Locate the cell with the specified text and output its [X, Y] center coordinate. 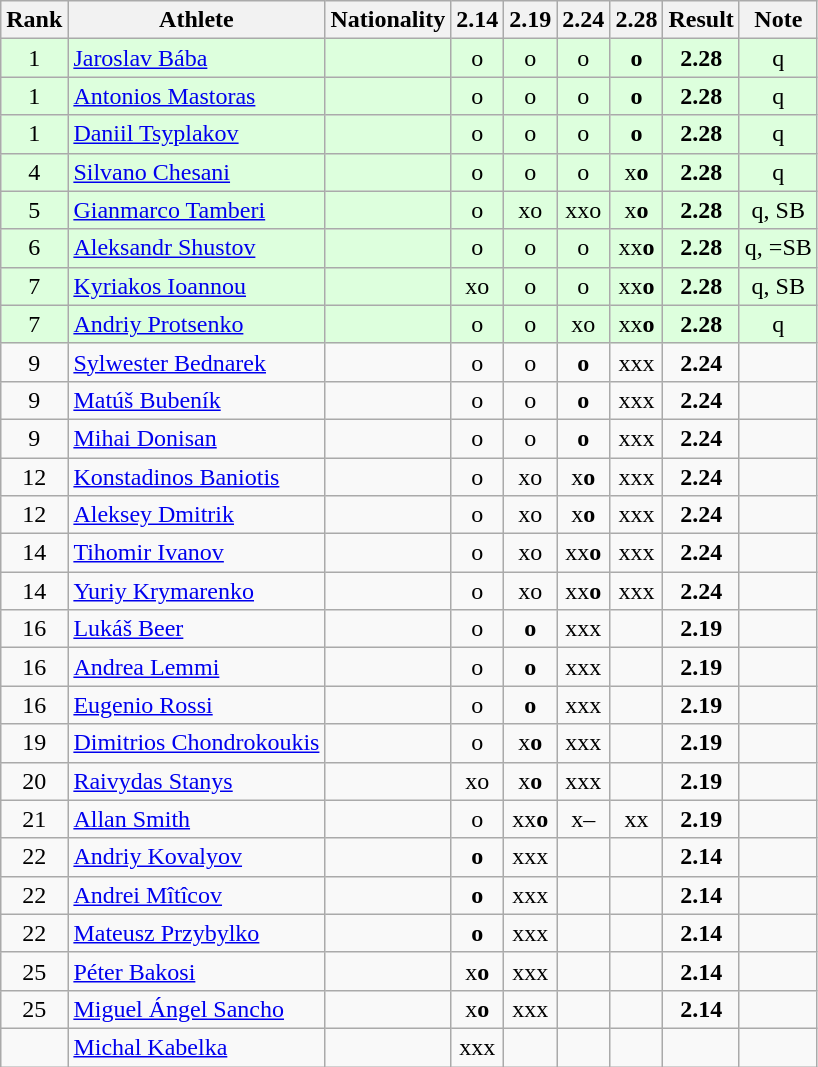
Konstadinos Baniotis [196, 477]
Michal Kabelka [196, 1047]
Mateusz Przybylko [196, 933]
Dimitrios Chondrokoukis [196, 743]
Allan Smith [196, 819]
x– [584, 819]
19 [34, 743]
Nationality [388, 20]
q, =SB [778, 248]
Jaroslav Bába [196, 58]
xx [636, 819]
Aleksandr Shustov [196, 248]
Aleksey Dmitrik [196, 515]
Andrea Lemmi [196, 667]
Gianmarco Tamberi [196, 210]
Matúš Bubeník [196, 400]
Tihomir Ivanov [196, 553]
Silvano Chesani [196, 172]
Athlete [196, 20]
21 [34, 819]
Mihai Donisan [196, 438]
Result [701, 20]
20 [34, 781]
Kyriakos Ioannou [196, 286]
Andriy Kovalyov [196, 857]
Antonios Mastoras [196, 96]
Daniil Tsyplakov [196, 134]
Eugenio Rossi [196, 705]
5 [34, 210]
Miguel Ángel Sancho [196, 1009]
6 [34, 248]
4 [34, 172]
Sylwester Bednarek [196, 362]
Note [778, 20]
Péter Bakosi [196, 971]
Rank [34, 20]
Lukáš Beer [196, 629]
Andriy Protsenko [196, 324]
Yuriy Krymarenko [196, 591]
Andrei Mîtîcov [196, 895]
Raivydas Stanys [196, 781]
